For the text-containing cell, return its midpoint in (x, y) coordinate format. 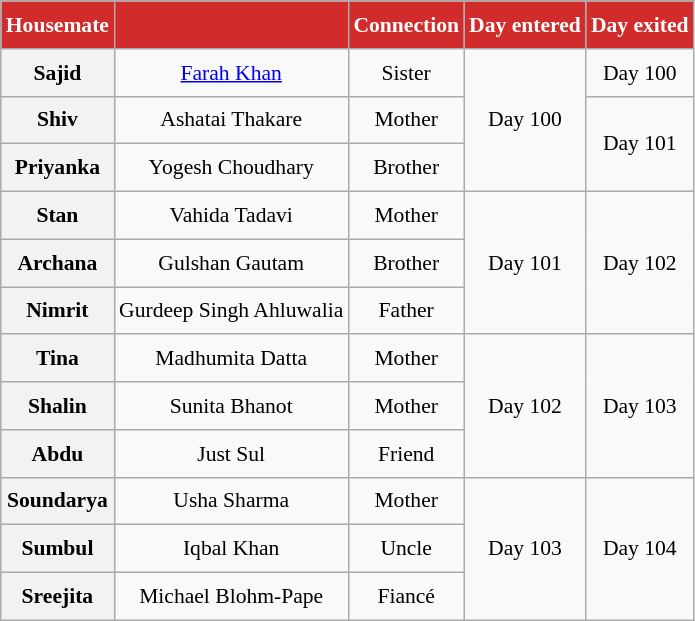
Nimrit (58, 311)
Usha Sharma (231, 501)
Farah Khan (231, 73)
Shalin (58, 406)
Gurdeep Singh Ahluwalia (231, 311)
Stan (58, 216)
Day 104 (640, 548)
Soundarya (58, 501)
Just Sul (231, 454)
Iqbal Khan (231, 549)
Day entered (525, 25)
Archana (58, 263)
Priyanka (58, 168)
Day exited (640, 25)
Fiancé (406, 597)
Father (406, 311)
Housemate (58, 25)
Connection (406, 25)
Sister (406, 73)
Shiv (58, 120)
Ashatai Thakare (231, 120)
Uncle (406, 549)
Sunita Bhanot (231, 406)
Sreejita (58, 597)
Sumbul (58, 549)
Michael Blohm-Pape (231, 597)
Friend (406, 454)
Vahida Tadavi (231, 216)
Abdu (58, 454)
Tina (58, 359)
Gulshan Gautam (231, 263)
Yogesh Choudhary (231, 168)
Madhumita Datta (231, 359)
Sajid (58, 73)
